Detect which cell encompasses the target text, then output its [x, y] center coordinate. 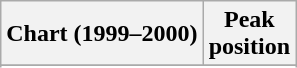
Chart (1999–2000) [102, 34]
Peakposition [249, 34]
